From the cell containing the given text, extract its center point as (x, y) coordinate. 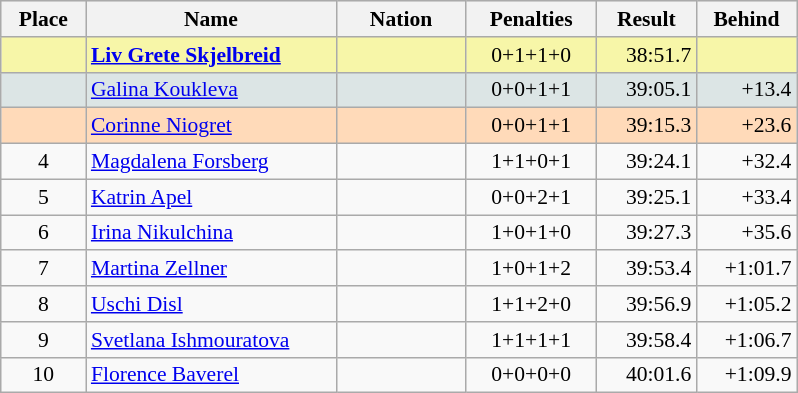
8 (44, 304)
Irina Nikulchina (211, 233)
5 (44, 197)
7 (44, 269)
1+1+2+0 (531, 304)
+23.6 (746, 126)
0+1+1+0 (531, 55)
Galina Koukleva (211, 90)
Name (211, 19)
39:05.1 (646, 90)
4 (44, 162)
6 (44, 233)
Nation (401, 19)
+1:09.9 (746, 375)
0+0+2+1 (531, 197)
Svetlana Ishmouratova (211, 340)
Magdalena Forsberg (211, 162)
39:56.9 (646, 304)
Liv Grete Skjelbreid (211, 55)
+1:06.7 (746, 340)
Florence Baverel (211, 375)
Katrin Apel (211, 197)
Penalties (531, 19)
39:53.4 (646, 269)
39:24.1 (646, 162)
39:58.4 (646, 340)
Martina Zellner (211, 269)
Result (646, 19)
0+0+0+0 (531, 375)
+13.4 (746, 90)
40:01.6 (646, 375)
Behind (746, 19)
+35.6 (746, 233)
+1:05.2 (746, 304)
39:27.3 (646, 233)
1+0+1+2 (531, 269)
+1:01.7 (746, 269)
1+1+1+1 (531, 340)
1+0+1+0 (531, 233)
Corinne Niogret (211, 126)
39:25.1 (646, 197)
Uschi Disl (211, 304)
38:51.7 (646, 55)
+32.4 (746, 162)
9 (44, 340)
10 (44, 375)
+33.4 (746, 197)
1+1+0+1 (531, 162)
Place (44, 19)
39:15.3 (646, 126)
